Extract the (x, y) coordinate from the center of the cell holding the provided text.  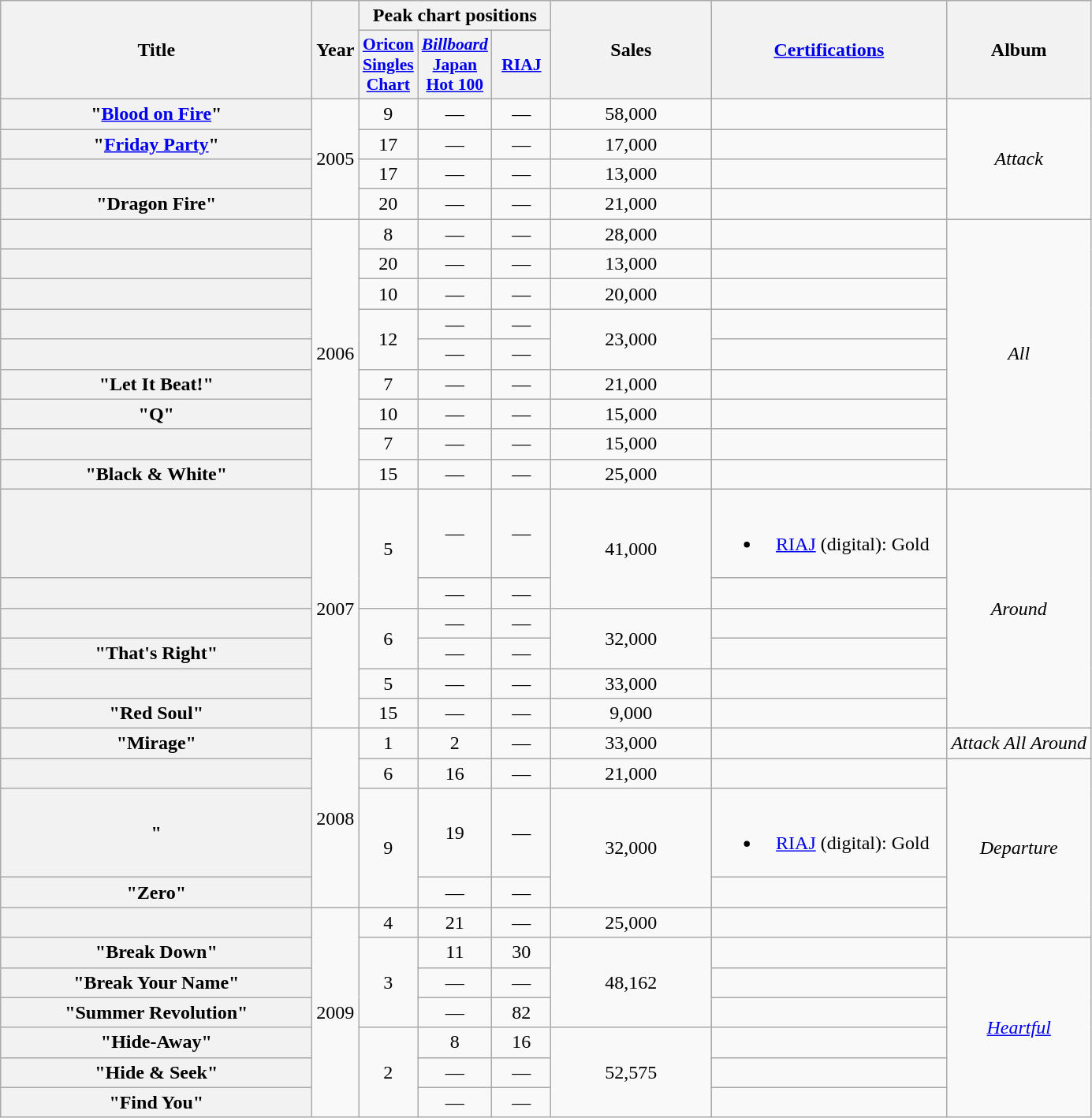
"Let It Beat!" (156, 384)
23,000 (631, 339)
21 (455, 922)
"Zero" (156, 893)
All (1019, 355)
Album (1019, 50)
2007 (336, 609)
Year (336, 50)
Title (156, 50)
"Break Your Name" (156, 982)
RIAJ (522, 65)
"Hide-Away" (156, 1042)
20,000 (631, 294)
2005 (336, 158)
Attack (1019, 158)
82 (522, 1012)
"Q" (156, 414)
17,000 (631, 144)
2006 (336, 355)
Around (1019, 609)
"Summer Revolution" (156, 1012)
4 (388, 922)
11 (455, 952)
30 (522, 952)
28,000 (631, 234)
"That's Right" (156, 653)
"Friday Party" (156, 144)
2009 (336, 1012)
"Black & White" (156, 474)
"Hide & Seek" (156, 1072)
Attack All Around (1019, 743)
"Blood on Fire" (156, 114)
9,000 (631, 714)
"Find You" (156, 1102)
12 (388, 339)
1 (388, 743)
48,162 (631, 982)
3 (388, 982)
"Mirage" (156, 743)
"Break Down" (156, 952)
Billboard Japan Hot 100 (455, 65)
Certifications (829, 50)
Departure (1019, 848)
Sales (631, 50)
52,575 (631, 1072)
2008 (336, 818)
Oricon Singles Chart (388, 65)
"Dragon Fire" (156, 204)
58,000 (631, 114)
19 (455, 833)
Heartful (1019, 1027)
Peak chart positions (455, 16)
"Red Soul" (156, 714)
" (156, 833)
41,000 (631, 549)
